Provide the (X, Y) coordinate of the cell's center where the given text is located.  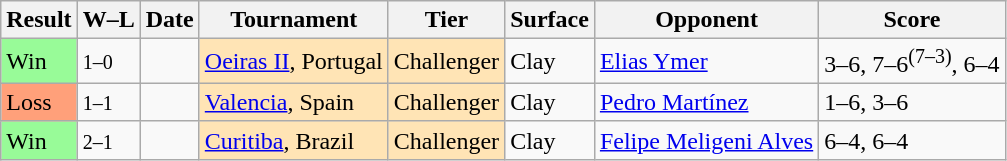
3–6, 7–6(7–3), 6–4 (912, 62)
Score (912, 20)
Opponent (706, 20)
Elias Ymer (706, 62)
2–1 (108, 140)
Tier (446, 20)
Result (39, 20)
W–L (108, 20)
Loss (39, 102)
Tournament (294, 20)
1–6, 3–6 (912, 102)
Oeiras II, Portugal (294, 62)
Pedro Martínez (706, 102)
1–0 (108, 62)
Curitiba, Brazil (294, 140)
6–4, 6–4 (912, 140)
Valencia, Spain (294, 102)
Felipe Meligeni Alves (706, 140)
Surface (550, 20)
1–1 (108, 102)
Date (170, 20)
